Search for the cell housing the specified text and yield its (X, Y) center coordinate. 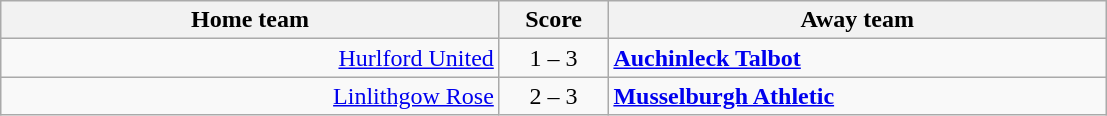
Away team (858, 20)
1 – 3 (554, 58)
2 – 3 (554, 96)
Musselburgh Athletic (858, 96)
Linlithgow Rose (250, 96)
Home team (250, 20)
Auchinleck Talbot (858, 58)
Score (554, 20)
Hurlford United (250, 58)
